Identify which cell holds the provided text, then report its [x, y] central coordinate. 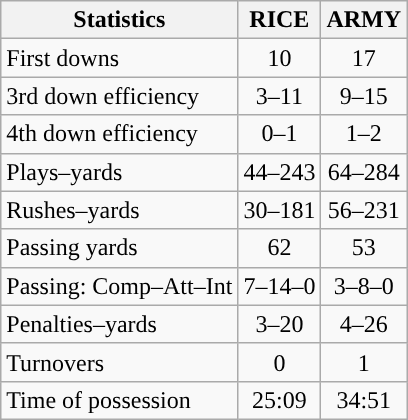
0 [280, 362]
4th down efficiency [120, 134]
17 [364, 58]
10 [280, 58]
25:09 [280, 400]
4–26 [364, 324]
Statistics [120, 20]
RICE [280, 20]
Penalties–yards [120, 324]
Passing: Comp–Att–Int [120, 286]
3–11 [280, 96]
53 [364, 248]
0–1 [280, 134]
56–231 [364, 210]
7–14–0 [280, 286]
3–8–0 [364, 286]
62 [280, 248]
First downs [120, 58]
9–15 [364, 96]
ARMY [364, 20]
Turnovers [120, 362]
Time of possession [120, 400]
1–2 [364, 134]
30–181 [280, 210]
3–20 [280, 324]
1 [364, 362]
44–243 [280, 172]
64–284 [364, 172]
Rushes–yards [120, 210]
34:51 [364, 400]
3rd down efficiency [120, 96]
Plays–yards [120, 172]
Passing yards [120, 248]
